Return [X, Y] of the center of cell containing provided text 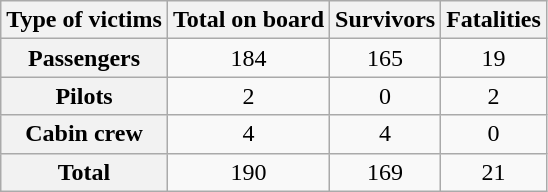
Total [84, 172]
190 [248, 172]
Cabin crew [84, 134]
19 [494, 58]
165 [386, 58]
184 [248, 58]
Total on board [248, 20]
Survivors [386, 20]
Fatalities [494, 20]
Pilots [84, 96]
Type of victims [84, 20]
169 [386, 172]
21 [494, 172]
Passengers [84, 58]
